Locate the cell with the specified text and output its (X, Y) center coordinate. 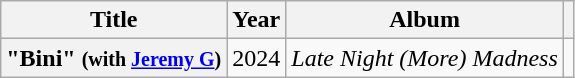
Album (424, 20)
"Bini" (with Jeremy G) (114, 58)
Late Night (More) Madness (424, 58)
2024 (256, 58)
Title (114, 20)
Year (256, 20)
